Identify which cell holds the provided text, then report its (x, y) central coordinate. 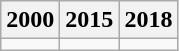
2015 (90, 20)
2018 (148, 20)
2000 (30, 20)
